Detect which cell encompasses the target text, then output its (x, y) center coordinate. 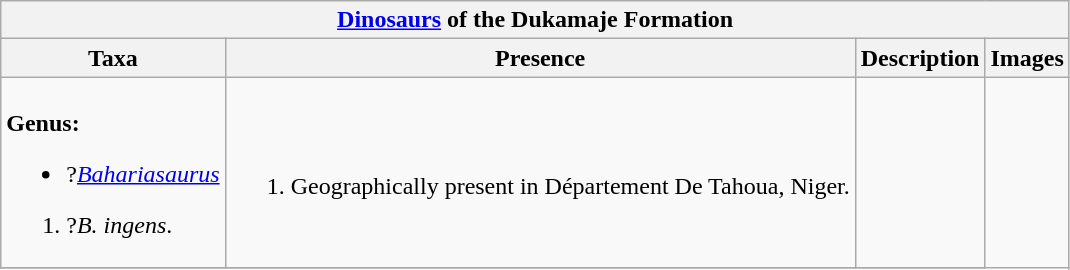
Taxa (113, 58)
Geographically present in Département De Tahoua, Niger. (540, 172)
Images (1027, 58)
Presence (540, 58)
Description (920, 58)
Genus:?Bahariasaurus?B. ingens. (113, 172)
Dinosaurs of the Dukamaje Formation (536, 20)
